Identify which cell holds the provided text, then report its [X, Y] central coordinate. 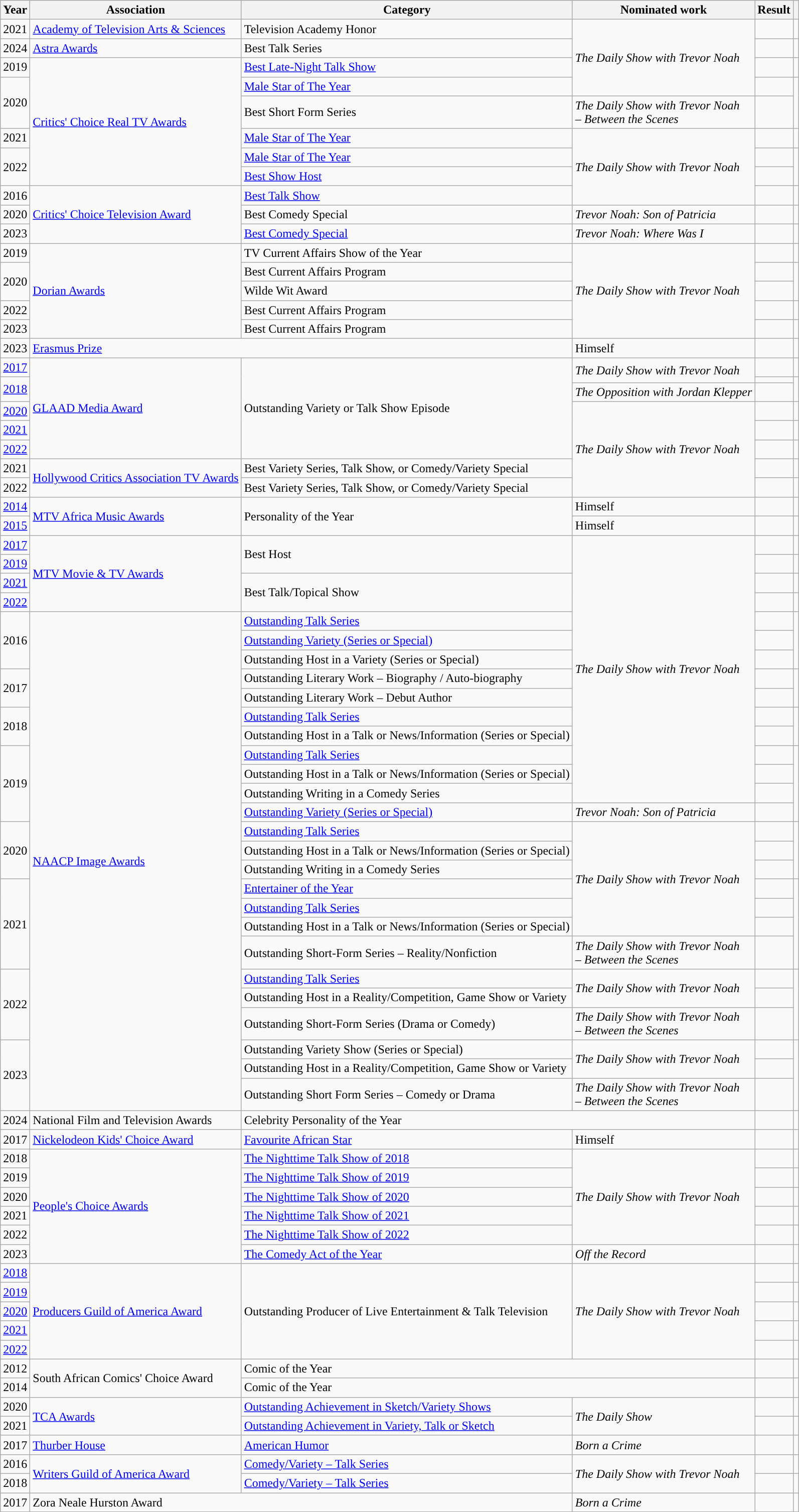
Outstanding Short Form Series – Comedy or Drama [407, 1094]
Result [774, 10]
The Nighttime Talk Show of 2019 [407, 1177]
Trevor Noah: Where Was I [664, 233]
Critics' Choice Television Award [135, 214]
Erasmus Prize [301, 348]
The Nighttime Talk Show of 2020 [407, 1197]
Outstanding Variety Show (Series or Special) [407, 1049]
Personality of the Year [407, 516]
National Film and Television Awards [135, 1120]
South African Comics' Choice Award [135, 1378]
The Nighttime Talk Show of 2022 [407, 1235]
People's Choice Awards [135, 1206]
Off the Record [664, 1254]
The Daily Show [664, 1416]
The Nighttime Talk Show of 2018 [407, 1158]
Best Late-Night Talk Show [407, 67]
2015 [15, 525]
Outstanding Variety or Talk Show Episode [407, 408]
Wilde Wit Award [407, 291]
Hollywood Critics Association TV Awards [135, 478]
Outstanding Short-Form Series (Drama or Comedy) [407, 1024]
Outstanding Literary Work – Biography / Auto-biography [407, 678]
TV Current Affairs Show of the Year [407, 252]
American Humor [407, 1445]
Celebrity Personality of the Year [498, 1120]
MTV Africa Music Awards [135, 516]
Best Talk/Topical Show [407, 593]
Outstanding Literary Work – Debut Author [407, 698]
Outstanding Short-Form Series – Reality/Nonfiction [407, 952]
Television Academy Honor [407, 29]
NAACP Image Awards [135, 861]
Astra Awards [135, 48]
Best Short Form Series [407, 112]
Favourite African Star [407, 1139]
Association [135, 10]
Entertainer of the Year [498, 889]
Critics' Choice Real TV Awards [135, 121]
TCA Awards [135, 1416]
Outstanding Producer of Live Entertainment & Talk Television [407, 1311]
The Nighttime Talk Show of 2021 [407, 1216]
Best Host [407, 554]
Best Show Host [407, 176]
Category [407, 10]
Outstanding Host in a Variety (Series or Special) [407, 659]
MTV Movie & TV Awards [135, 573]
Best Talk Series [407, 48]
Dorian Awards [135, 291]
The Comedy Act of the Year [407, 1254]
Writers Guild of America Award [135, 1473]
2012 [15, 1368]
Academy of Television Arts & Sciences [135, 29]
Zora Neale Hurston Award [301, 1502]
Best Talk Show [407, 195]
Outstanding Achievement in Sketch/Variety Shows [407, 1407]
Nickelodeon Kids' Choice Award [135, 1139]
Year [15, 10]
Producers Guild of America Award [135, 1311]
Outstanding Achievement in Variety, Talk or Sketch [407, 1426]
Thurber House [135, 1445]
GLAAD Media Award [135, 408]
Nominated work [664, 10]
The Opposition with Jordan Klepper [664, 392]
